Find where the given text appears and provide that cell's center as [x, y] coordinate. 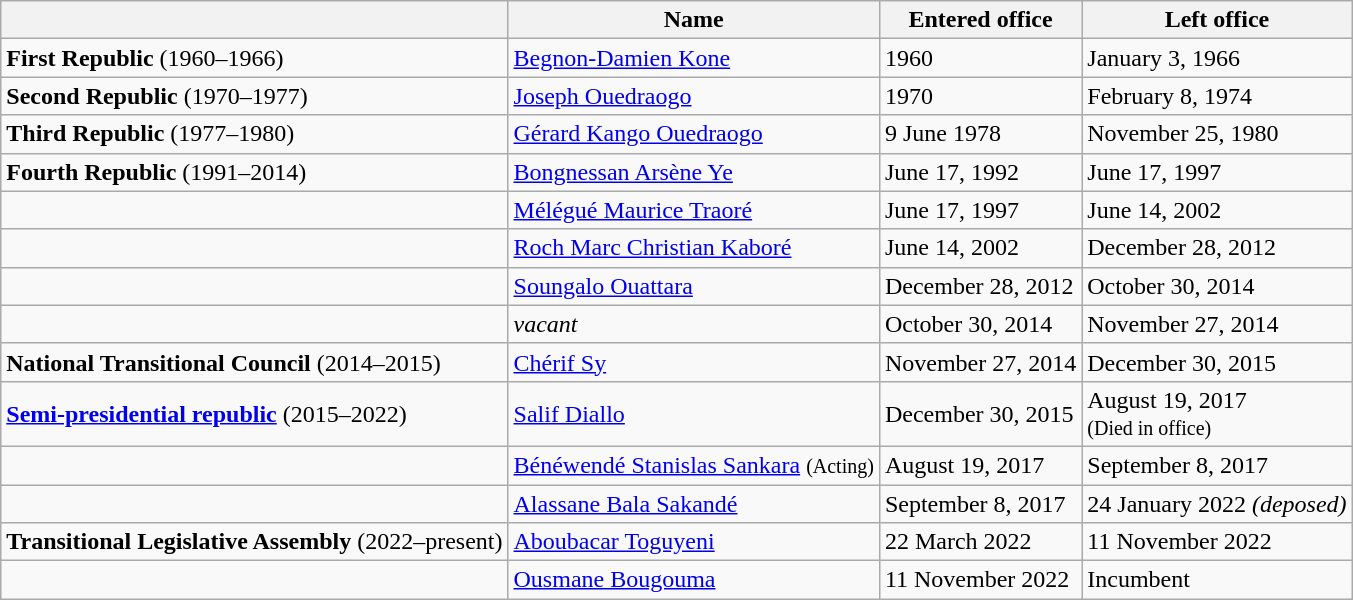
Bénéwendé Stanislas Sankara (Acting) [694, 465]
Alassane Bala Sakandé [694, 503]
Soungalo Ouattara [694, 286]
Chérif Sy [694, 362]
Semi-presidential republic (2015–2022) [254, 414]
First Republic (1960–1966) [254, 58]
November 25, 1980 [1217, 134]
February 8, 1974 [1217, 96]
Bongnessan Arsène Ye [694, 172]
Roch Marc Christian Kaboré [694, 248]
June 17, 1992 [980, 172]
vacant [694, 324]
22 March 2022 [980, 542]
9 June 1978 [980, 134]
August 19, 2017 [980, 465]
Third Republic (1977–1980) [254, 134]
Joseph Ouedraogo [694, 96]
Gérard Kango Ouedraogo [694, 134]
24 January 2022 (deposed) [1217, 503]
Incumbent [1217, 580]
Fourth Republic (1991–2014) [254, 172]
Second Republic (1970–1977) [254, 96]
Begnon-Damien Kone [694, 58]
1970 [980, 96]
Transitional Legislative Assembly (2022–present) [254, 542]
January 3, 1966 [1217, 58]
National Transitional Council (2014–2015) [254, 362]
Name [694, 20]
Salif Diallo [694, 414]
1960 [980, 58]
Ousmane Bougouma [694, 580]
Aboubacar Toguyeni [694, 542]
August 19, 2017(Died in office) [1217, 414]
Mélégué Maurice Traoré [694, 210]
Left office [1217, 20]
Entered office [980, 20]
